Find where the given text appears and provide that cell's center as [x, y] coordinate. 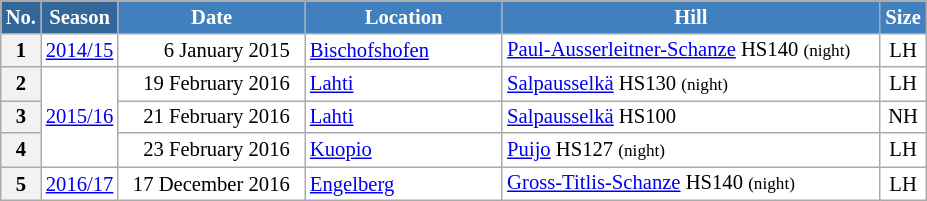
2015/16 [80, 116]
No. [21, 16]
Location [404, 16]
4 [21, 149]
2016/17 [80, 183]
1 [21, 50]
Season [80, 16]
Kuopio [404, 149]
Salpausselkä HS100 [690, 116]
23 February 2016 [212, 149]
Salpausselkä HS130 (night) [690, 83]
2 [21, 83]
NH [902, 116]
Size [902, 16]
5 [21, 183]
17 December 2016 [212, 183]
Hill [690, 16]
Date [212, 16]
Engelberg [404, 183]
21 February 2016 [212, 116]
Puijo HS127 (night) [690, 149]
2014/15 [80, 50]
19 February 2016 [212, 83]
3 [21, 116]
Gross-Titlis-Schanze HS140 (night) [690, 183]
6 January 2015 [212, 50]
Bischofshofen [404, 50]
Paul-Ausserleitner-Schanze HS140 (night) [690, 50]
